Locate the cell with the specified text and output its [x, y] center coordinate. 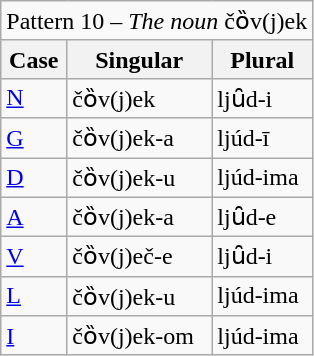
I [34, 336]
Pattern 10 – The noun čȍv(j)ek [157, 21]
ljúd-ī [262, 138]
D [34, 178]
Plural [262, 59]
L [34, 296]
V [34, 257]
A [34, 217]
Singular [140, 59]
Case [34, 59]
čȍv(j)ek [140, 98]
N [34, 98]
čȍv(j)eč-e [140, 257]
ljȗd-e [262, 217]
G [34, 138]
čȍv(j)ek-om [140, 336]
